Pinpoint the cell where the given text exists, returning its (x, y) midpoint coordinate. 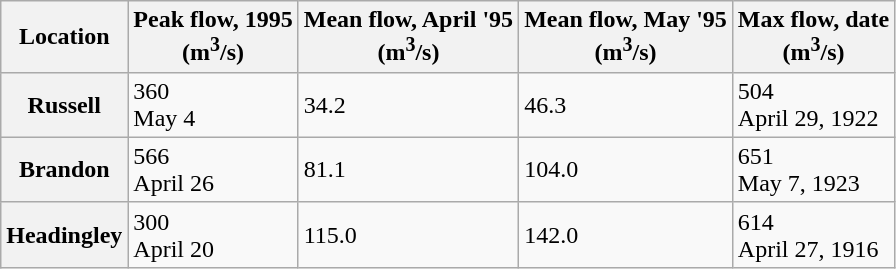
300April 20 (213, 234)
614April 27, 1916 (813, 234)
115.0 (408, 234)
Peak flow, 1995(m3/s) (213, 37)
Headingley (64, 234)
46.3 (626, 104)
Max flow, date (m3/s) (813, 37)
Brandon (64, 170)
Mean flow, April '95(m3/s) (408, 37)
Russell (64, 104)
566 April 26 (213, 170)
Mean flow, May '95(m3/s) (626, 37)
142.0 (626, 234)
104.0 (626, 170)
81.1 (408, 170)
504April 29, 1922 (813, 104)
651May 7, 1923 (813, 170)
360May 4 (213, 104)
Location (64, 37)
34.2 (408, 104)
